Output the (X, Y) coordinate of the center of the cell containing the given text.  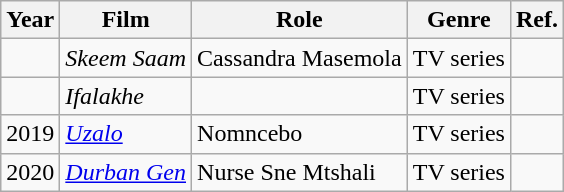
Durban Gen (126, 172)
2019 (30, 134)
Year (30, 20)
Role (300, 20)
Film (126, 20)
Ifalakhe (126, 96)
Nurse Sne Mtshali (300, 172)
Cassandra Masemola (300, 58)
Nomncebo (300, 134)
Skeem Saam (126, 58)
Genre (458, 20)
Ref. (536, 20)
2020 (30, 172)
Uzalo (126, 134)
